Capture the cell that displays the provided text and extract its (x, y) central coordinate. 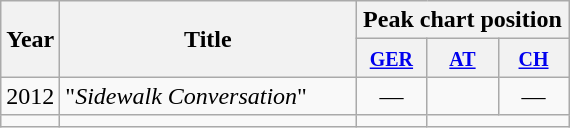
AT (462, 58)
GER (392, 58)
2012 (30, 96)
Peak chart position (462, 20)
Year (30, 39)
CH (534, 58)
"Sidewalk Conversation" (208, 96)
Title (208, 39)
